Locate the cell with the specified text and output its (x, y) center coordinate. 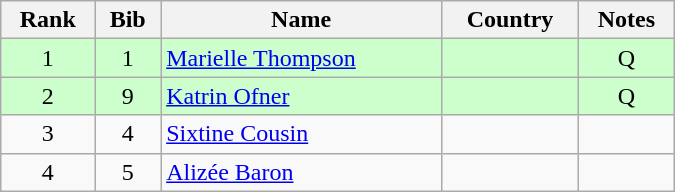
Name (302, 20)
Notes (626, 20)
3 (48, 134)
Alizée Baron (302, 172)
2 (48, 96)
Country (510, 20)
Sixtine Cousin (302, 134)
Bib (128, 20)
5 (128, 172)
Katrin Ofner (302, 96)
Rank (48, 20)
9 (128, 96)
Marielle Thompson (302, 58)
